Search for the cell housing the specified text and yield its (x, y) center coordinate. 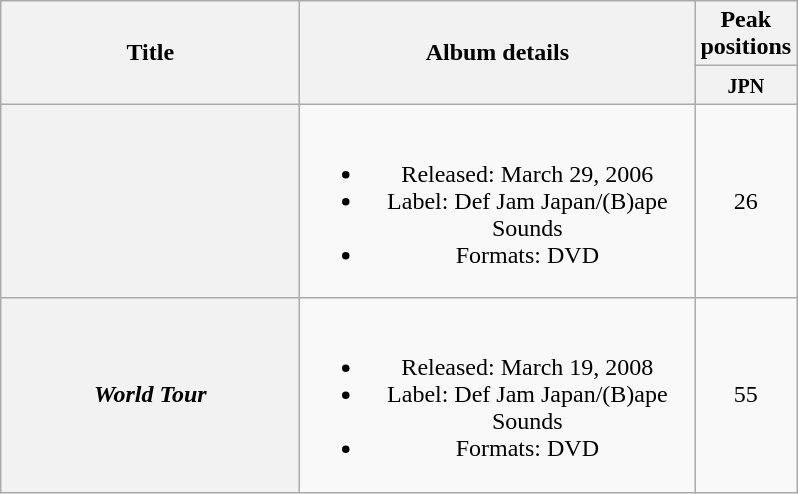
26 (746, 201)
Released: March 19, 2008 Label: Def Jam Japan/(B)ape SoundsFormats: DVD (498, 395)
Peak positions (746, 34)
Title (150, 52)
Album details (498, 52)
World Tour (150, 395)
Released: March 29, 2006 Label: Def Jam Japan/(B)ape SoundsFormats: DVD (498, 201)
JPN (746, 85)
55 (746, 395)
